Pinpoint the cell where the given text exists, returning its [x, y] midpoint coordinate. 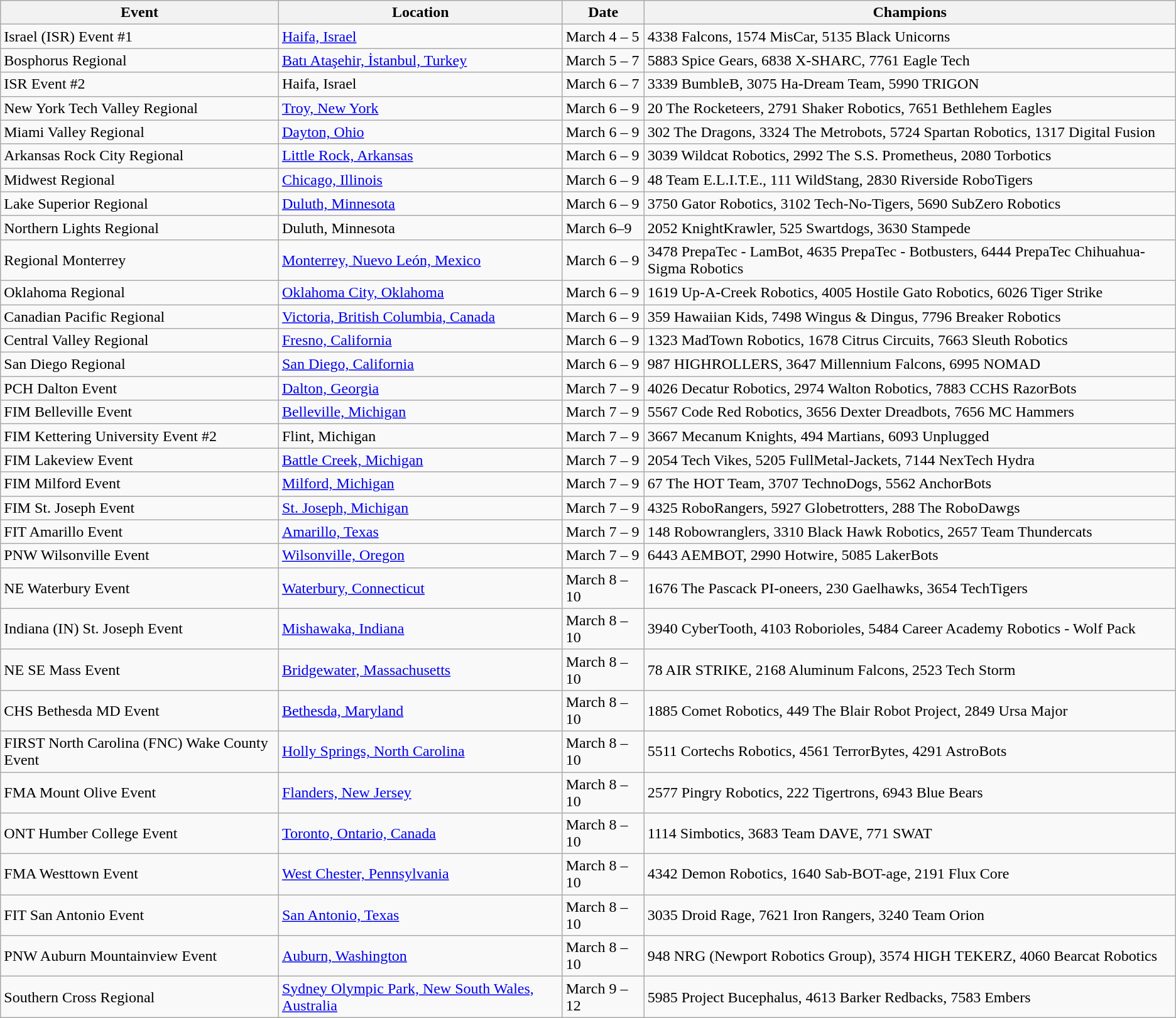
Batı Ataşehir, İstanbul, Turkey [420, 60]
Monterrey, Nuevo León, Mexico [420, 260]
78 AIR STRIKE, 2168 Aluminum Falcons, 2523 Tech Storm [910, 670]
Wilsonville, Oregon [420, 556]
Victoria, British Columbia, Canada [420, 316]
FIM Milford Event [139, 484]
Arkansas Rock City Regional [139, 156]
2052 KnightKrawler, 525 Swartdogs, 3630 Stampede [910, 227]
Location [420, 13]
302 The Dragons, 3324 The Metrobots, 5724 Spartan Robotics, 1317 Digital Fusion [910, 132]
Flint, Michigan [420, 436]
FIT Amarillo Event [139, 532]
Indiana (IN) St. Joseph Event [139, 628]
1323 MadTown Robotics, 1678 Citrus Circuits, 7663 Sleuth Robotics [910, 341]
1676 The Pascack PI-oneers, 230 Gaelhawks, 3654 TechTigers [910, 588]
NE Waterbury Event [139, 588]
20 The Rocketeers, 2791 Shaker Robotics, 7651 Bethlehem Eagles [910, 108]
West Chester, Pennsylvania [420, 875]
FIM Kettering University Event #2 [139, 436]
6443 AEMBOT, 2990 Hotwire, 5085 LakerBots [910, 556]
ISR Event #2 [139, 84]
3339 BumbleB, 3075 Ha-Dream Team, 5990 TRIGON [910, 84]
359 Hawaiian Kids, 7498 Wingus & Dingus, 7796 Breaker Robotics [910, 316]
5883 Spice Gears, 6838 X-SHARC, 7761 Eagle Tech [910, 60]
5567 Code Red Robotics, 3656 Dexter Dreadbots, 7656 MC Hammers [910, 412]
Fresno, California [420, 341]
2577 Pingry Robotics, 222 Tigertrons, 6943 Blue Bears [910, 792]
PCH Dalton Event [139, 388]
Oklahoma City, Oklahoma [420, 292]
Midwest Regional [139, 180]
Troy, New York [420, 108]
Champions [910, 13]
4325 RoboRangers, 5927 Globetrotters, 288 The RoboDawgs [910, 508]
PNW Auburn Mountainview Event [139, 956]
Miami Valley Regional [139, 132]
Central Valley Regional [139, 341]
Oklahoma Regional [139, 292]
3039 Wildcat Robotics, 2992 The S.S. Prometheus, 2080 Torbotics [910, 156]
NE SE Mass Event [139, 670]
Milford, Michigan [420, 484]
48 Team E.L.I.T.E., 111 WildStang, 2830 Riverside RoboTigers [910, 180]
March 6–9 [603, 227]
Auburn, Washington [420, 956]
Bridgewater, Massachusetts [420, 670]
Bethesda, Maryland [420, 710]
New York Tech Valley Regional [139, 108]
FIM St. Joseph Event [139, 508]
Mishawaka, Indiana [420, 628]
March 4 – 5 [603, 36]
Event [139, 13]
CHS Bethesda MD Event [139, 710]
ONT Humber College Event [139, 833]
987 HIGHROLLERS, 3647 Millennium Falcons, 6995 NOMAD [910, 364]
Battle Creek, Michigan [420, 460]
Flanders, New Jersey [420, 792]
148 Robowranglers, 3310 Black Hawk Robotics, 2657 Team Thundercats [910, 532]
Amarillo, Texas [420, 532]
1114 Simbotics, 3683 Team DAVE, 771 SWAT [910, 833]
March 5 – 7 [603, 60]
San Antonio, Texas [420, 915]
2054 Tech Vikes, 5205 FullMetal-Jackets, 7144 NexTech Hydra [910, 460]
March 9 – 12 [603, 997]
Canadian Pacific Regional [139, 316]
67 The HOT Team, 3707 TechnoDogs, 5562 AnchorBots [910, 484]
March 6 – 7 [603, 84]
Date [603, 13]
Bosphorus Regional [139, 60]
Little Rock, Arkansas [420, 156]
Sydney Olympic Park, New South Wales, Australia [420, 997]
FMA Mount Olive Event [139, 792]
Waterbury, Connecticut [420, 588]
Northern Lights Regional [139, 227]
948 NRG (Newport Robotics Group), 3574 HIGH TEKERZ, 4060 Bearcat Robotics [910, 956]
FIM Lakeview Event [139, 460]
3035 Droid Rage, 7621 Iron Rangers, 3240 Team Orion [910, 915]
Regional Monterrey [139, 260]
Dayton, Ohio [420, 132]
5985 Project Bucephalus, 4613 Barker Redbacks, 7583 Embers [910, 997]
4026 Decatur Robotics, 2974 Walton Robotics, 7883 CCHS RazorBots [910, 388]
4342 Demon Robotics, 1640 Sab-BOT-age, 2191 Flux Core [910, 875]
FIRST North Carolina (FNC) Wake County Event [139, 752]
3940 CyberTooth, 4103 Roborioles, 5484 Career Academy Robotics - Wolf Pack [910, 628]
FIM Belleville Event [139, 412]
Holly Springs, North Carolina [420, 752]
Belleville, Michigan [420, 412]
Chicago, Illinois [420, 180]
3750 Gator Robotics, 3102 Tech-No-Tigers, 5690 SubZero Robotics [910, 204]
Southern Cross Regional [139, 997]
Israel (ISR) Event #1 [139, 36]
Toronto, Ontario, Canada [420, 833]
San Diego, California [420, 364]
3478 PrepaTec - LamBot, 4635 PrepaTec - Botbusters, 6444 PrepaTec Chihuahua- Sigma Robotics [910, 260]
3667 Mecanum Knights, 494 Martians, 6093 Unplugged [910, 436]
St. Joseph, Michigan [420, 508]
FIT San Antonio Event [139, 915]
PNW Wilsonville Event [139, 556]
Lake Superior Regional [139, 204]
1885 Comet Robotics, 449 The Blair Robot Project, 2849 Ursa Major [910, 710]
Dalton, Georgia [420, 388]
San Diego Regional [139, 364]
FMA Westtown Event [139, 875]
4338 Falcons, 1574 MisCar, 5135 Black Unicorns [910, 36]
1619 Up-A-Creek Robotics, 4005 Hostile Gato Robotics, 6026 Tiger Strike [910, 292]
5511 Cortechs Robotics, 4561 TerrorBytes, 4291 AstroBots [910, 752]
